Detect which cell encompasses the target text, then output its (x, y) center coordinate. 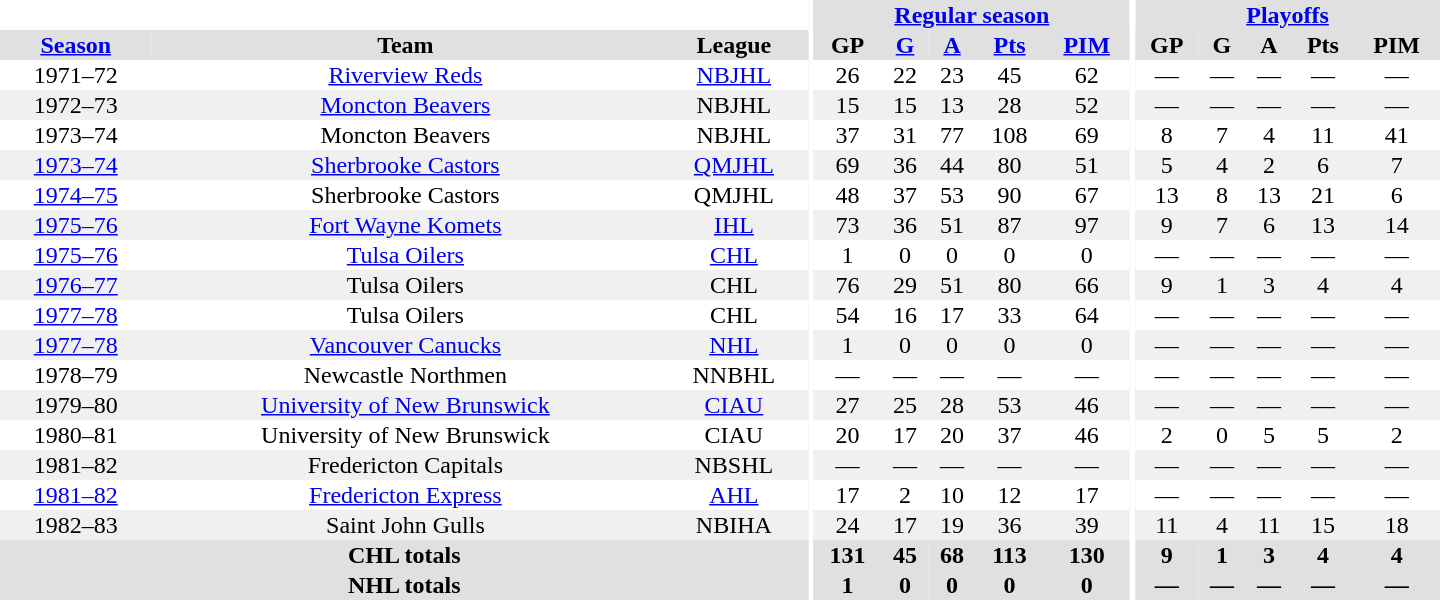
130 (1086, 555)
31 (906, 135)
1982–83 (76, 525)
44 (952, 165)
IHL (734, 225)
NBIHA (734, 525)
Fredericton Capitals (405, 465)
41 (1396, 135)
1976–77 (76, 285)
1979–80 (76, 405)
22 (906, 75)
77 (952, 135)
33 (1010, 315)
48 (848, 195)
19 (952, 525)
26 (848, 75)
62 (1086, 75)
64 (1086, 315)
AHL (734, 495)
Season (76, 45)
18 (1396, 525)
Fort Wayne Komets (405, 225)
10 (952, 495)
108 (1010, 135)
Vancouver Canucks (405, 345)
Team (405, 45)
1972–73 (76, 105)
67 (1086, 195)
24 (848, 525)
29 (906, 285)
68 (952, 555)
131 (848, 555)
1974–75 (76, 195)
113 (1010, 555)
Newcastle Northmen (405, 375)
Riverview Reds (405, 75)
Playoffs (1288, 15)
Regular season (972, 15)
25 (906, 405)
97 (1086, 225)
1971–72 (76, 75)
12 (1010, 495)
27 (848, 405)
21 (1322, 195)
NBSHL (734, 465)
90 (1010, 195)
23 (952, 75)
CHL totals (404, 555)
52 (1086, 105)
16 (906, 315)
87 (1010, 225)
Fredericton Express (405, 495)
NHL totals (404, 585)
54 (848, 315)
NNBHL (734, 375)
NHL (734, 345)
Saint John Gulls (405, 525)
76 (848, 285)
66 (1086, 285)
39 (1086, 525)
73 (848, 225)
League (734, 45)
1978–79 (76, 375)
14 (1396, 225)
1980–81 (76, 435)
